Scan for the cell matching the given text and deliver its (X, Y) coordinate at center. 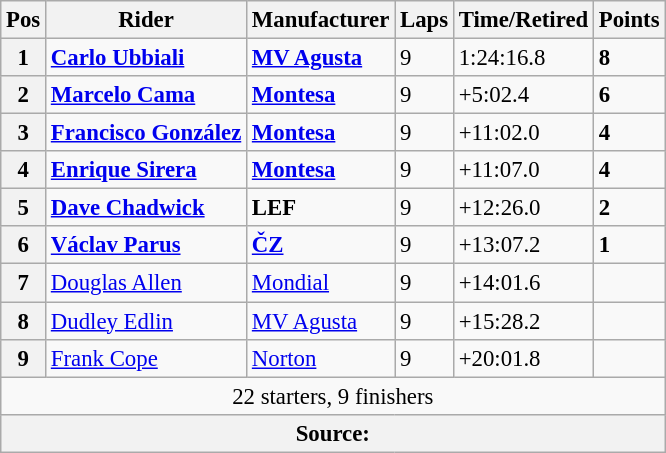
3 (24, 133)
+14:01.6 (523, 283)
7 (24, 283)
Václav Parus (146, 245)
Carlo Ubbiali (146, 58)
Mondial (321, 283)
+11:02.0 (523, 133)
+11:07.0 (523, 170)
+20:01.8 (523, 358)
+12:26.0 (523, 208)
Points (628, 20)
Douglas Allen (146, 283)
Marcelo Cama (146, 95)
Norton (321, 358)
Dudley Edlin (146, 321)
+5:02.4 (523, 95)
Enrique Sirera (146, 170)
Laps (424, 20)
Rider (146, 20)
Dave Chadwick (146, 208)
Manufacturer (321, 20)
+15:28.2 (523, 321)
Time/Retired (523, 20)
Frank Cope (146, 358)
LEF (321, 208)
+13:07.2 (523, 245)
Pos (24, 20)
5 (24, 208)
Source: (333, 433)
Francisco González (146, 133)
22 starters, 9 finishers (333, 396)
1:24:16.8 (523, 58)
ČZ (321, 245)
